Pinpoint the cell where the given text exists, returning its [x, y] midpoint coordinate. 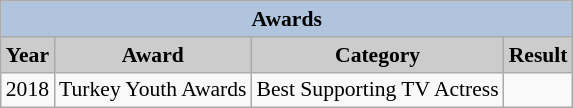
Turkey Youth Awards [152, 90]
2018 [28, 90]
Awards [287, 19]
Best Supporting TV Actress [378, 90]
Year [28, 55]
Category [378, 55]
Award [152, 55]
Result [538, 55]
